Provide the (x, y) coordinate of the cell's center where the given text is located.  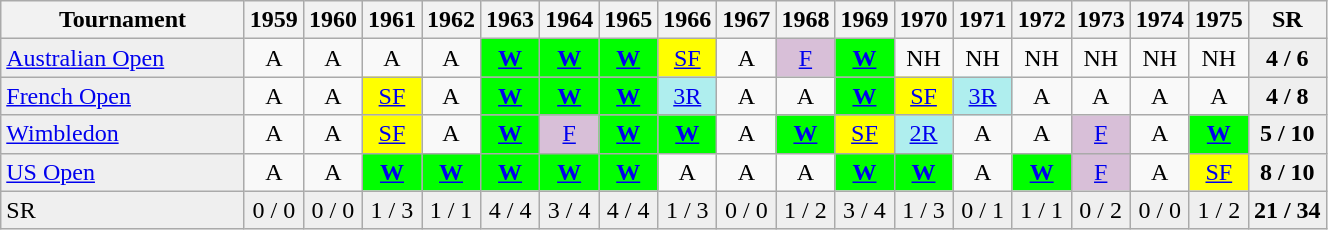
4 / 8 (1287, 96)
1964 (570, 20)
1965 (628, 20)
8 / 10 (1287, 172)
1971 (982, 20)
1966 (688, 20)
1961 (392, 20)
French Open (123, 96)
2R (924, 134)
Wimbledon (123, 134)
1960 (332, 20)
Tournament (123, 20)
1967 (746, 20)
1975 (1218, 20)
1973 (1100, 20)
1962 (452, 20)
5 / 10 (1287, 134)
1963 (510, 20)
1970 (924, 20)
1959 (274, 20)
1972 (1042, 20)
Australian Open (123, 58)
1969 (864, 20)
1968 (806, 20)
US Open (123, 172)
1974 (1160, 20)
4 / 6 (1287, 58)
0 / 1 (982, 210)
0 / 2 (1100, 210)
21 / 34 (1287, 210)
